Extract the [X, Y] coordinate from the center of the cell holding the provided text.  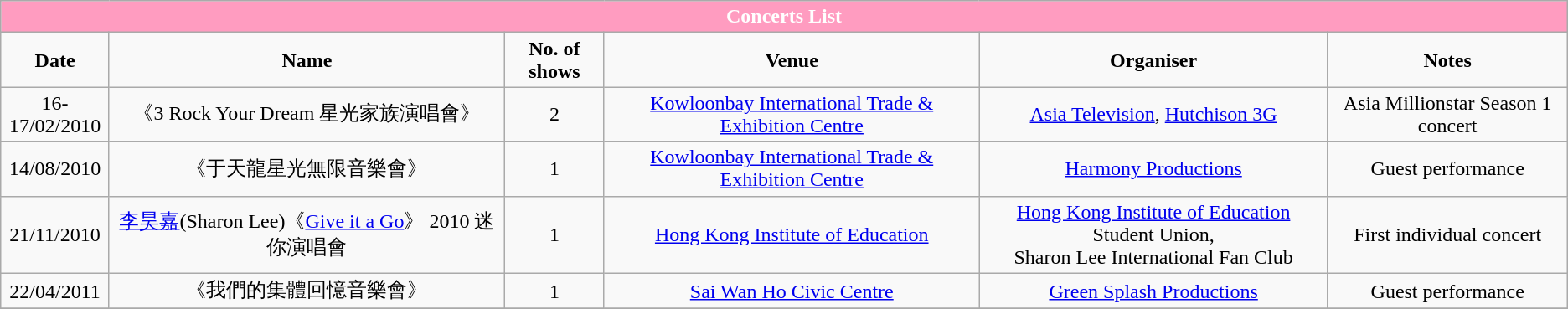
Hong Kong Institute of Education [792, 234]
No. of shows [554, 60]
Concerts List [784, 17]
Organiser [1153, 60]
Notes [1447, 60]
21/11/2010 [55, 234]
Green Splash Productions [1153, 291]
Date [55, 60]
《我們的集體回憶音樂會》 [307, 291]
2 [554, 114]
Asia Television, Hutchison 3G [1153, 114]
Name [307, 60]
Venue [792, 60]
22/04/2011 [55, 291]
First individual concert [1447, 234]
Harmony Productions [1153, 169]
《3 Rock Your Dream 星光家族演唱會》 [307, 114]
Sai Wan Ho Civic Centre [792, 291]
李昊嘉(Sharon Lee)《Give it a Go》 2010 迷你演唱會 [307, 234]
Hong Kong Institute of Education Student Union, Sharon Lee International Fan Club [1153, 234]
《于天龍星光無限音樂會》 [307, 169]
16-17/02/2010 [55, 114]
Asia Millionstar Season 1 concert [1447, 114]
14/08/2010 [55, 169]
